Find where the given text appears and provide that cell's center as [X, Y] coordinate. 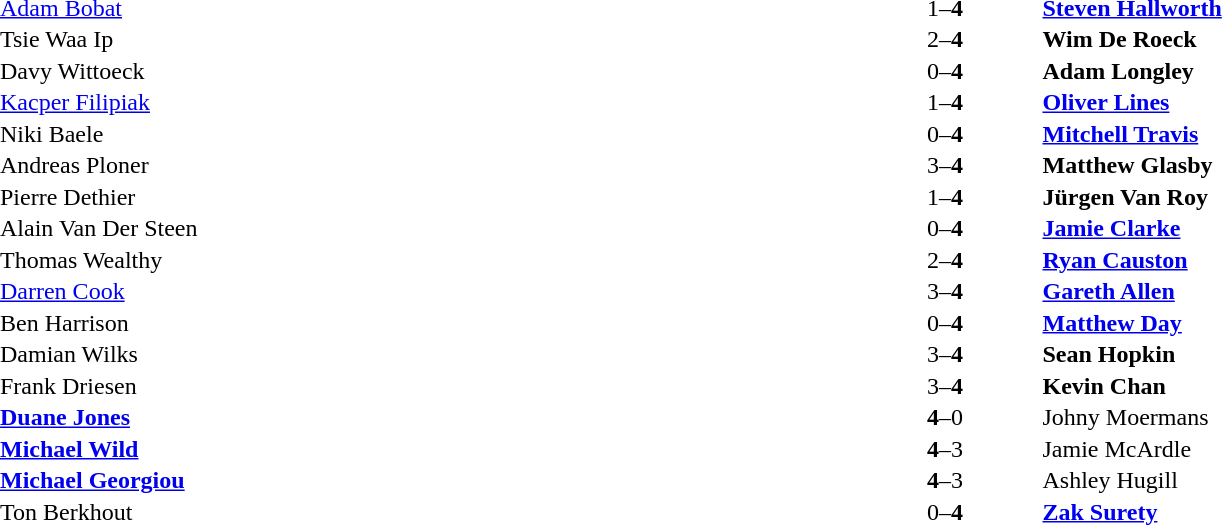
4–0 [944, 417]
